Capture the cell that displays the provided text and extract its [X, Y] central coordinate. 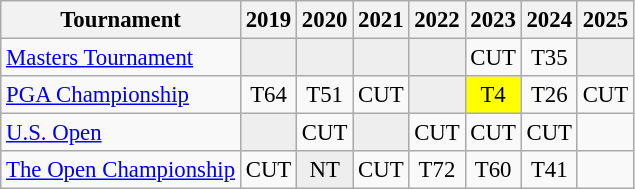
2025 [605, 20]
The Open Championship [121, 170]
Tournament [121, 20]
T72 [437, 170]
2022 [437, 20]
T4 [493, 95]
T64 [268, 95]
2024 [549, 20]
T26 [549, 95]
PGA Championship [121, 95]
2020 [325, 20]
T51 [325, 95]
T60 [493, 170]
2021 [381, 20]
Masters Tournament [121, 58]
T41 [549, 170]
NT [325, 170]
T35 [549, 58]
2023 [493, 20]
U.S. Open [121, 133]
2019 [268, 20]
